Scan for the cell matching the given text and deliver its [x, y] coordinate at center. 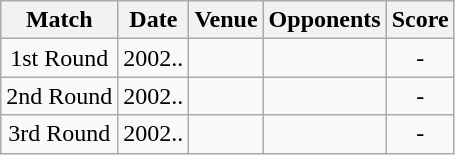
Match [60, 20]
Venue [226, 20]
1st Round [60, 58]
Score [420, 20]
2nd Round [60, 96]
Date [154, 20]
3rd Round [60, 134]
Opponents [324, 20]
